Search for the cell housing the specified text and yield its (x, y) center coordinate. 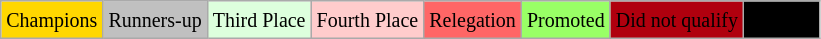
not held (781, 20)
Did not qualify (676, 20)
Runners-up (155, 20)
Relegation (473, 20)
Champions (52, 20)
Promoted (566, 20)
Third Place (259, 20)
Fourth Place (368, 20)
